Extract the [X, Y] coordinate from the center of the cell holding the provided text.  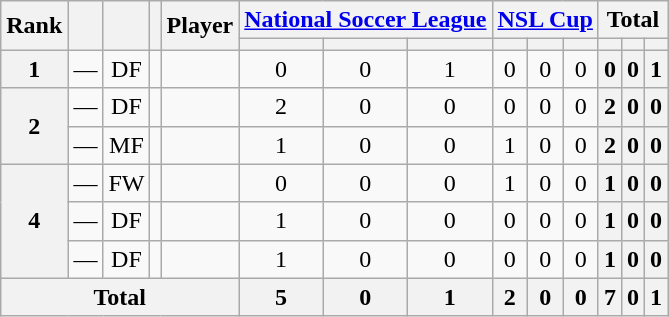
MF [126, 145]
4 [34, 221]
Rank [34, 26]
FW [126, 183]
NSL Cup [545, 20]
5 [281, 297]
National Soccer League [366, 20]
Player [200, 26]
7 [610, 297]
